Pinpoint the cell where the given text exists, returning its (X, Y) midpoint coordinate. 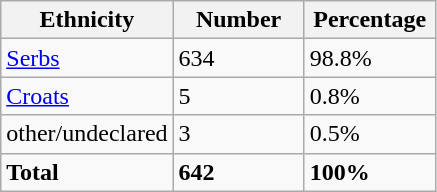
Croats (87, 96)
634 (238, 58)
other/undeclared (87, 134)
Percentage (370, 20)
Serbs (87, 58)
642 (238, 172)
5 (238, 96)
Ethnicity (87, 20)
0.8% (370, 96)
0.5% (370, 134)
Number (238, 20)
98.8% (370, 58)
Total (87, 172)
3 (238, 134)
100% (370, 172)
